Return [x, y] of the center of cell containing provided text 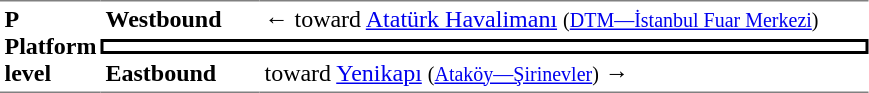
← toward Atatürk Havalimanı (DTM—İstanbul Fuar Merkezi) [564, 20]
Westbound [180, 20]
toward Yenikapı (Ataköy—Şirinevler) → [564, 74]
Eastbound [180, 74]
PPlatform level [50, 46]
